For the text-containing cell, return its midpoint in [X, Y] coordinate format. 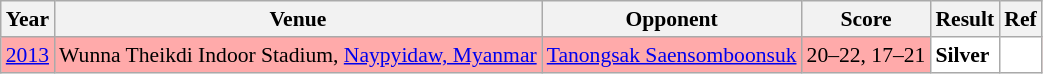
2013 [28, 55]
Opponent [672, 19]
Year [28, 19]
Venue [298, 19]
20–22, 17–21 [866, 55]
Tanongsak Saensomboonsuk [672, 55]
Wunna Theikdi Indoor Stadium, Naypyidaw, Myanmar [298, 55]
Score [866, 19]
Silver [964, 55]
Ref [1020, 19]
Result [964, 19]
